Scan for the cell matching the given text and deliver its [X, Y] coordinate at center. 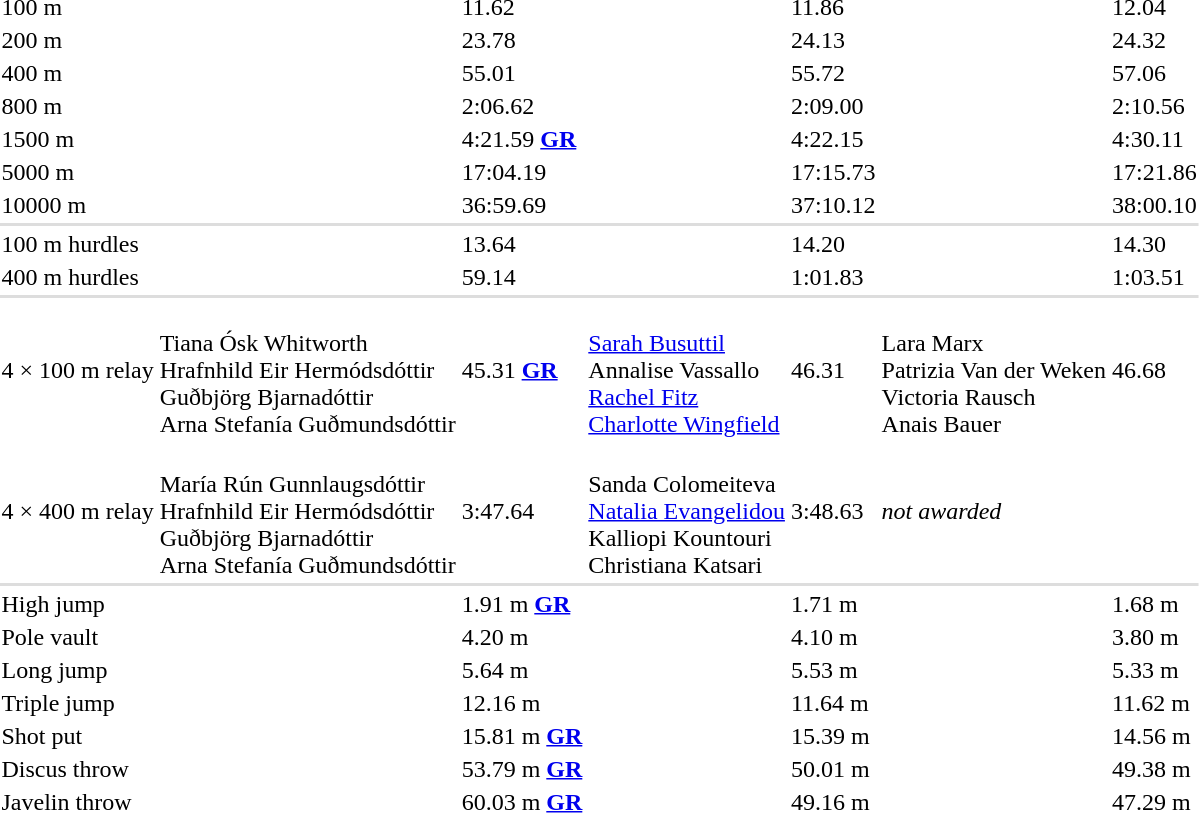
800 m [78, 106]
4 × 100 m relay [78, 370]
5.64 m [522, 670]
55.01 [522, 73]
14.30 [1155, 244]
Discus throw [78, 769]
49.38 m [1155, 769]
10000 m [78, 205]
1:01.83 [833, 277]
4:22.15 [833, 139]
1:03.51 [1155, 277]
17:15.73 [833, 172]
4 × 400 m relay [78, 511]
12.16 m [522, 703]
15.81 m GR [522, 736]
2:10.56 [1155, 106]
14.56 m [1155, 736]
4.20 m [522, 637]
4:21.59 GR [522, 139]
Lara MarxPatrizia Van der WekenVictoria RauschAnais Bauer [994, 370]
4.10 m [833, 637]
24.13 [833, 40]
13.64 [522, 244]
3:47.64 [522, 511]
Pole vault [78, 637]
1.71 m [833, 604]
400 m hurdles [78, 277]
not awarded [1039, 511]
15.39 m [833, 736]
2:06.62 [522, 106]
Shot put [78, 736]
46.68 [1155, 370]
200 m [78, 40]
3:48.63 [833, 511]
Tiana Ósk WhitworthHrafnhild Eir HermódsdóttirGuðbjörg BjarnadóttirArna Stefanía Guðmundsdóttir [308, 370]
3.80 m [1155, 637]
24.32 [1155, 40]
1500 m [78, 139]
14.20 [833, 244]
Triple jump [78, 703]
37:10.12 [833, 205]
50.01 m [833, 769]
11.62 m [1155, 703]
Long jump [78, 670]
1.68 m [1155, 604]
53.79 m GR [522, 769]
5000 m [78, 172]
María Rún GunnlaugsdóttirHrafnhild Eir HermódsdóttirGuðbjörg BjarnadóttirArna Stefanía Guðmundsdóttir [308, 511]
400 m [78, 73]
23.78 [522, 40]
45.31 GR [522, 370]
17:04.19 [522, 172]
1.91 m GR [522, 604]
4:30.11 [1155, 139]
100 m hurdles [78, 244]
High jump [78, 604]
38:00.10 [1155, 205]
46.31 [833, 370]
57.06 [1155, 73]
11.64 m [833, 703]
5.53 m [833, 670]
2:09.00 [833, 106]
Sarah BusuttilAnnalise VassalloRachel FitzCharlotte Wingfield [687, 370]
59.14 [522, 277]
17:21.86 [1155, 172]
36:59.69 [522, 205]
55.72 [833, 73]
5.33 m [1155, 670]
Sanda ColomeitevaNatalia EvangelidouKalliopi KountouriChristiana Katsari [687, 511]
